Provide the (x, y) coordinate of the cell's center where the given text is located.  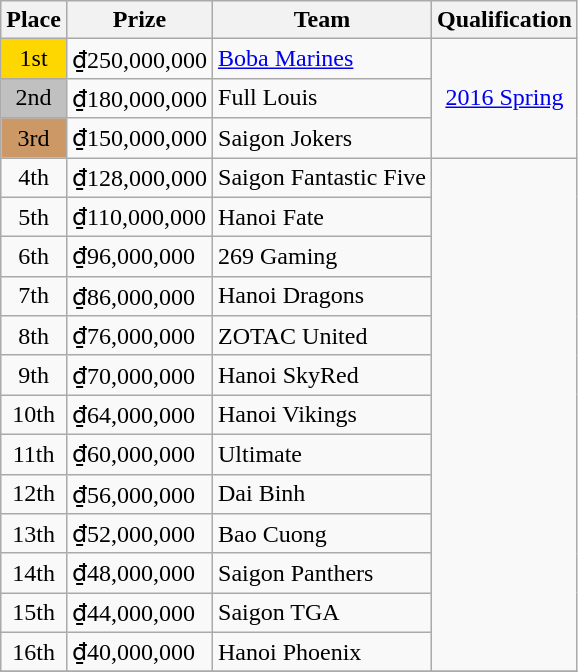
5th (34, 217)
Qualification (505, 20)
Prize (139, 20)
₫64,000,000 (139, 415)
4th (34, 178)
10th (34, 415)
7th (34, 296)
Saigon TGA (322, 613)
6th (34, 257)
Place (34, 20)
₫70,000,000 (139, 375)
₫86,000,000 (139, 296)
₫250,000,000 (139, 59)
₫60,000,000 (139, 454)
₫150,000,000 (139, 138)
₫76,000,000 (139, 336)
₫48,000,000 (139, 573)
Saigon Jokers (322, 138)
Saigon Panthers (322, 573)
₫44,000,000 (139, 613)
Ultimate (322, 454)
2016 Spring (505, 98)
269 Gaming (322, 257)
Dai Binh (322, 494)
₫96,000,000 (139, 257)
₫180,000,000 (139, 98)
12th (34, 494)
Hanoi Fate (322, 217)
2nd (34, 98)
Hanoi Dragons (322, 296)
₫40,000,000 (139, 652)
Team (322, 20)
3rd (34, 138)
₫110,000,000 (139, 217)
Boba Marines (322, 59)
11th (34, 454)
9th (34, 375)
₫128,000,000 (139, 178)
₫56,000,000 (139, 494)
ZOTAC United (322, 336)
Full Louis (322, 98)
15th (34, 613)
₫52,000,000 (139, 534)
Hanoi SkyRed (322, 375)
16th (34, 652)
14th (34, 573)
Saigon Fantastic Five (322, 178)
Hanoi Vikings (322, 415)
Bao Cuong (322, 534)
Hanoi Phoenix (322, 652)
8th (34, 336)
1st (34, 59)
13th (34, 534)
